Scan for the cell matching the given text and deliver its (X, Y) coordinate at center. 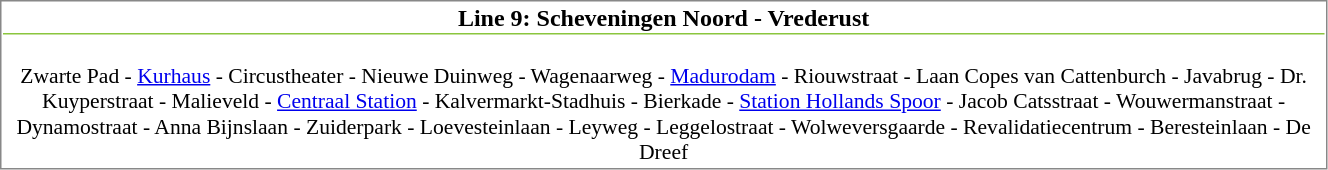
Line 9: Scheveningen Noord - Vrederust (664, 19)
